Extract the [x, y] coordinate from the center of the cell holding the provided text.  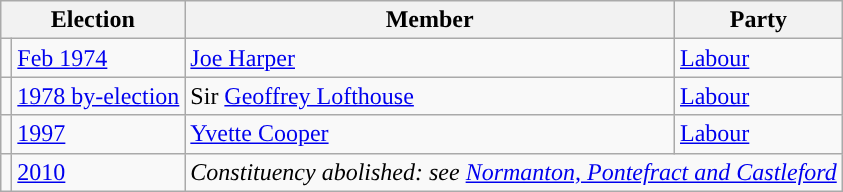
Feb 1974 [98, 58]
Party [758, 20]
Constituency abolished: see Normanton, Pontefract and Castleford [514, 172]
1997 [98, 134]
Election [93, 20]
Sir Geoffrey Lofthouse [430, 96]
2010 [98, 172]
1978 by-election [98, 96]
Joe Harper [430, 58]
Yvette Cooper [430, 134]
Member [430, 20]
